Return the (X, Y) coordinate for the center point of the cell that contains the specified text.  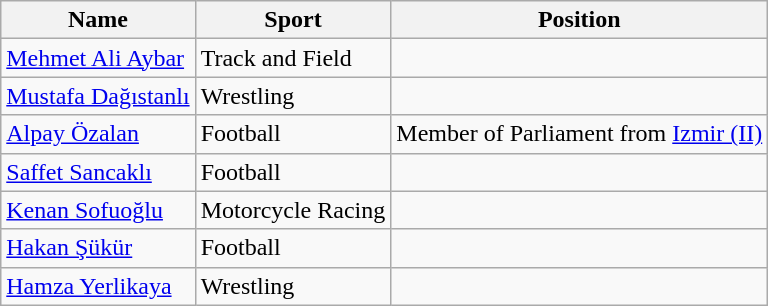
Member of Parliament from Izmir (II) (580, 134)
Saffet Sancaklı (98, 172)
Sport (293, 20)
Mustafa Dağıstanlı (98, 96)
Hamza Yerlikaya (98, 286)
Name (98, 20)
Hakan Şükür (98, 248)
Track and Field (293, 58)
Alpay Özalan (98, 134)
Position (580, 20)
Mehmet Ali Aybar (98, 58)
Motorcycle Racing (293, 210)
Kenan Sofuoğlu (98, 210)
